Return (x, y) of the center of cell containing provided text 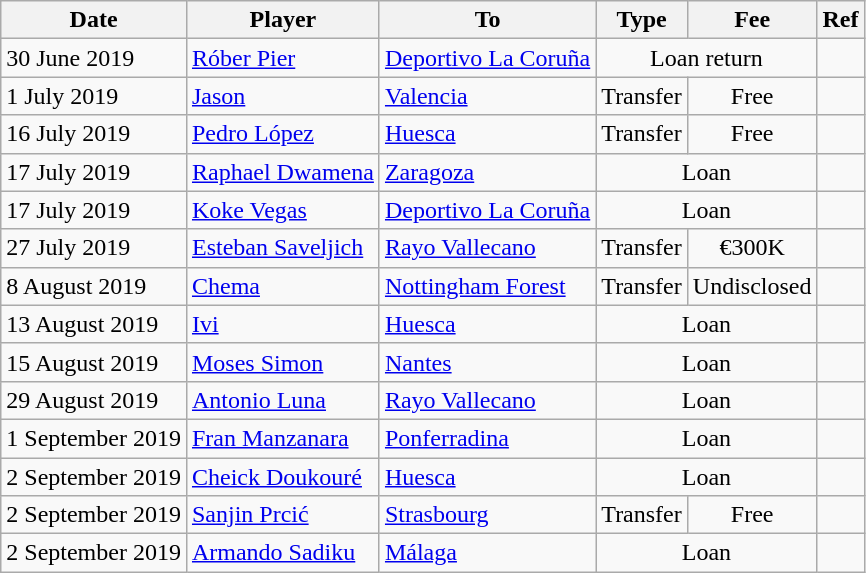
Fran Manzanara (282, 438)
16 July 2019 (94, 134)
Undisclosed (752, 286)
Chema (282, 286)
Antonio Luna (282, 400)
Type (642, 20)
To (487, 20)
Player (282, 20)
30 June 2019 (94, 58)
Strasbourg (487, 515)
Pedro López (282, 134)
Nantes (487, 362)
1 September 2019 (94, 438)
Málaga (487, 553)
Koke Vegas (282, 210)
Sanjin Prcić (282, 515)
Date (94, 20)
29 August 2019 (94, 400)
Ivi (282, 324)
Raphael Dwamena (282, 172)
15 August 2019 (94, 362)
Ponferradina (487, 438)
Esteban Saveljich (282, 248)
Ref (840, 20)
Cheick Doukouré (282, 477)
Jason (282, 96)
1 July 2019 (94, 96)
Moses Simon (282, 362)
Valencia (487, 96)
€300K (752, 248)
13 August 2019 (94, 324)
Róber Pier (282, 58)
Nottingham Forest (487, 286)
Zaragoza (487, 172)
27 July 2019 (94, 248)
Fee (752, 20)
Loan return (706, 58)
Armando Sadiku (282, 553)
8 August 2019 (94, 286)
